Extract the [X, Y] coordinate from the center of the cell holding the provided text.  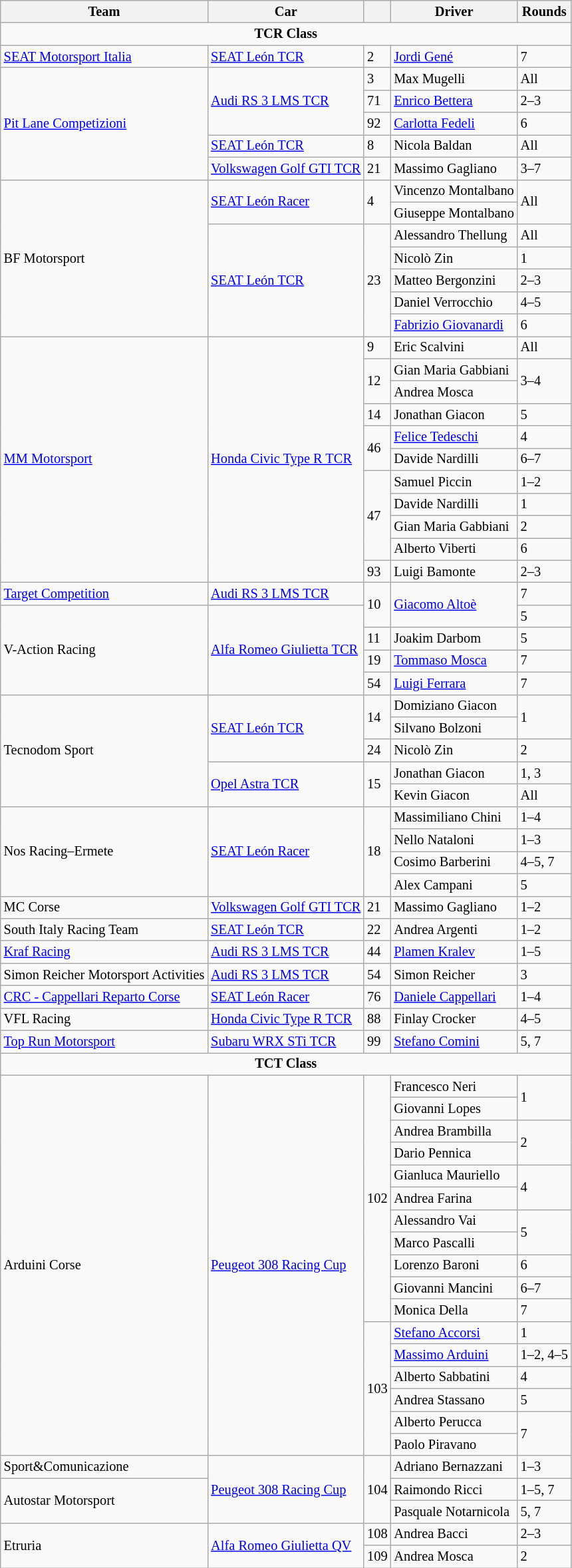
Monica Della [454, 1310]
108 [377, 1534]
11 [377, 639]
BF Motorsport [104, 258]
Driver [454, 11]
8 [377, 146]
1–5, 7 [544, 1490]
Finlay Crocker [454, 1019]
47 [377, 515]
Alessandro Thellung [454, 235]
VFL Racing [104, 1019]
24 [377, 750]
Marco Pascalli [454, 1243]
CRC - Cappellari Reparto Corse [104, 997]
10 [377, 604]
Plamen Kralev [454, 952]
Opel Astra TCR [286, 784]
Fabrizio Giovanardi [454, 325]
Alberto Sabbatini [454, 1377]
Giacomo Altoè [454, 604]
Autostar Motorsport [104, 1501]
Andrea Farina [454, 1198]
Giovanni Mancini [454, 1288]
3–7 [544, 168]
Nello Nataloni [454, 840]
Stefano Accorsi [454, 1333]
TCR Class [286, 34]
Dario Pennica [454, 1154]
Gianluca Mauriello [454, 1176]
Adriano Bernazzani [454, 1467]
Subaru WRX STi TCR [286, 1042]
Daniele Cappellari [454, 997]
Joakim Darbom [454, 639]
Vincenzo Montalbano [454, 191]
Pasquale Notarnicola [454, 1511]
Carlotta Fedeli [454, 124]
Arduini Corse [104, 1265]
Alberto Viberti [454, 549]
15 [377, 784]
Alex Campani [454, 885]
MM Motorsport [104, 459]
Silvano Bolzoni [454, 728]
1–5 [544, 952]
22 [377, 929]
Stefano Comini [454, 1042]
46 [377, 448]
Top Run Motorsport [104, 1042]
Andrea Stassano [454, 1400]
92 [377, 124]
Max Mugelli [454, 78]
Domiziano Giacon [454, 706]
Kevin Giacon [454, 795]
Matteo Bergonzini [454, 280]
Giuseppe Montalbano [454, 213]
93 [377, 571]
Alberto Perucca [454, 1422]
44 [377, 952]
88 [377, 1019]
19 [377, 661]
V-Action Racing [104, 649]
12 [377, 381]
Samuel Piccin [454, 482]
Lorenzo Baroni [454, 1265]
18 [377, 852]
Andrea Argenti [454, 929]
Luigi Bamonte [454, 571]
76 [377, 997]
99 [377, 1042]
3–4 [544, 381]
23 [377, 280]
Nos Racing–Ermete [104, 852]
Massimo Arduini [454, 1355]
Kraf Racing [104, 952]
Felice Tedeschi [454, 437]
104 [377, 1489]
Andrea Bacci [454, 1534]
4–5, 7 [544, 862]
MC Corse [104, 907]
Massimiliano Chini [454, 818]
Eric Scalvini [454, 347]
102 [377, 1198]
Alessandro Vai [454, 1221]
Target Competition [104, 593]
Car [286, 11]
Team [104, 11]
Tommaso Mosca [454, 661]
Sport&Comunicazione [104, 1467]
SEAT Motorsport Italia [104, 57]
South Italy Racing Team [104, 929]
Tecnodom Sport [104, 750]
Andrea Brambilla [454, 1131]
Paolo Piravano [454, 1444]
71 [377, 101]
Simon Reicher Motorsport Activities [104, 975]
Cosimo Barberini [454, 862]
Jordi Gené [454, 57]
Francesco Neri [454, 1086]
Rounds [544, 11]
Daniel Verrocchio [454, 303]
TCT Class [286, 1064]
Pit Lane Competizioni [104, 123]
Alfa Romeo Giulietta TCR [286, 649]
Etruria [104, 1545]
Raimondo Ricci [454, 1490]
1–2, 4–5 [544, 1355]
Nicola Baldan [454, 146]
9 [377, 347]
Giovanni Lopes [454, 1109]
1, 3 [544, 773]
Luigi Ferrara [454, 683]
Alfa Romeo Giulietta QV [286, 1545]
109 [377, 1557]
103 [377, 1388]
Enrico Bettera [454, 101]
Simon Reicher [454, 975]
